Extract the [x, y] coordinate from the center of the cell holding the provided text.  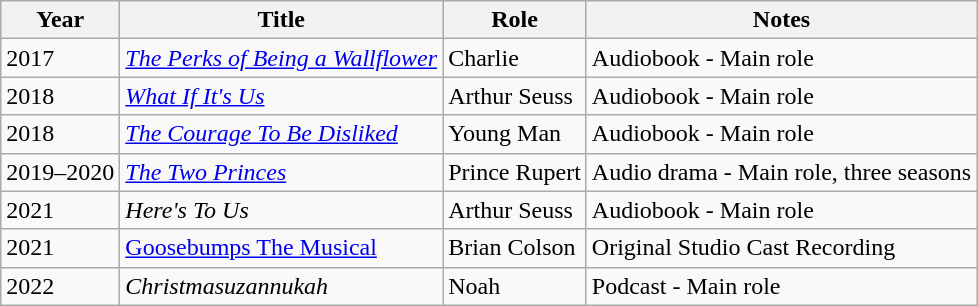
Goosebumps The Musical [282, 248]
2022 [60, 286]
Year [60, 20]
The Courage To Be Disliked [282, 134]
Charlie [515, 58]
Notes [781, 20]
Brian Colson [515, 248]
Title [282, 20]
The Perks of Being a Wallflower [282, 58]
Audio drama - Main role, three seasons [781, 172]
Role [515, 20]
Prince Rupert [515, 172]
Noah [515, 286]
2017 [60, 58]
Young Man [515, 134]
The Two Princes [282, 172]
2019–2020 [60, 172]
Christmasuzannukah [282, 286]
Here's To Us [282, 210]
Original Studio Cast Recording [781, 248]
What If It's Us [282, 96]
Podcast - Main role [781, 286]
